From the cell containing the given text, extract its center point as (X, Y) coordinate. 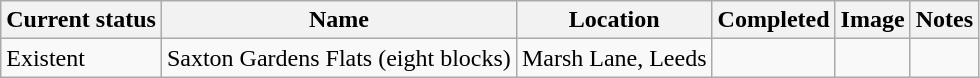
Location (614, 20)
Marsh Lane, Leeds (614, 58)
Notes (944, 20)
Image (872, 20)
Completed (774, 20)
Current status (82, 20)
Existent (82, 58)
Saxton Gardens Flats (eight blocks) (338, 58)
Name (338, 20)
